Pinpoint the cell where the given text exists, returning its [x, y] midpoint coordinate. 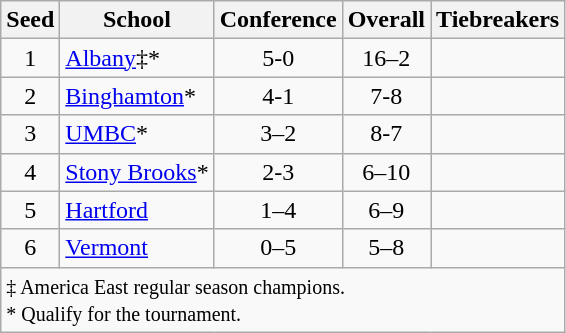
Albany‡* [137, 58]
3 [30, 134]
8-7 [386, 134]
‡ America East regular season champions.* Qualify for the tournament. [283, 300]
7-8 [386, 96]
UMBC* [137, 134]
16–2 [386, 58]
1 [30, 58]
1–4 [278, 210]
6–9 [386, 210]
2-3 [278, 172]
5-0 [278, 58]
Vermont [137, 248]
3–2 [278, 134]
Overall [386, 20]
Hartford [137, 210]
2 [30, 96]
Stony Brooks* [137, 172]
5 [30, 210]
School [137, 20]
Binghamton* [137, 96]
6–10 [386, 172]
4-1 [278, 96]
Seed [30, 20]
4 [30, 172]
0–5 [278, 248]
5–8 [386, 248]
6 [30, 248]
Conference [278, 20]
Tiebreakers [498, 20]
